Determine the [X, Y] coordinate at the center of the cell enclosing the given text.  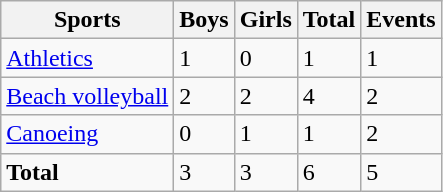
Sports [88, 20]
4 [329, 96]
Boys [204, 20]
Events [401, 20]
Athletics [88, 58]
5 [401, 172]
Girls [266, 20]
Beach volleyball [88, 96]
6 [329, 172]
Canoeing [88, 134]
